Capture the cell that displays the provided text and extract its [x, y] central coordinate. 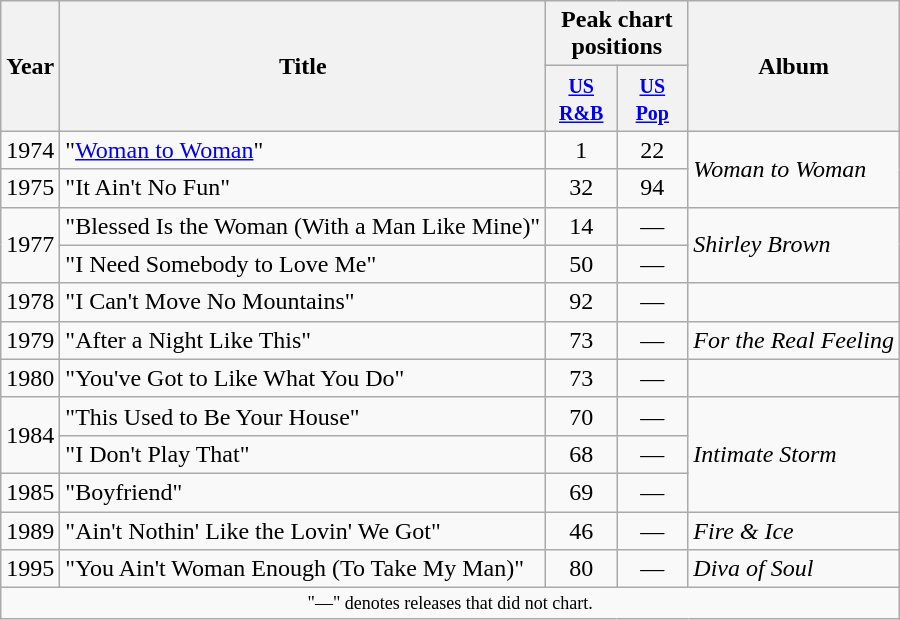
Title [303, 66]
22 [652, 150]
US Pop [652, 98]
Album [794, 66]
1989 [30, 531]
US R&B [582, 98]
46 [582, 531]
"I Can't Move No Mountains" [303, 302]
Fire & Ice [794, 531]
1985 [30, 492]
1977 [30, 245]
"You've Got to Like What You Do" [303, 378]
"Blessed Is the Woman (With a Man Like Mine)" [303, 226]
69 [582, 492]
68 [582, 454]
For the Real Feeling [794, 340]
1978 [30, 302]
Diva of Soul [794, 569]
"Woman to Woman" [303, 150]
1 [582, 150]
"It Ain't No Fun" [303, 188]
32 [582, 188]
94 [652, 188]
Intimate Storm [794, 454]
"I Need Somebody to Love Me" [303, 264]
1974 [30, 150]
1975 [30, 188]
"After a Night Like This" [303, 340]
"This Used to Be Your House" [303, 416]
50 [582, 264]
Shirley Brown [794, 245]
"You Ain't Woman Enough (To Take My Man)" [303, 569]
Year [30, 66]
Peak chart positions [617, 34]
80 [582, 569]
"Boyfriend" [303, 492]
1995 [30, 569]
14 [582, 226]
"I Don't Play That" [303, 454]
1980 [30, 378]
92 [582, 302]
"—" denotes releases that did not chart. [450, 604]
"Ain't Nothin' Like the Lovin' We Got" [303, 531]
Woman to Woman [794, 169]
1979 [30, 340]
1984 [30, 435]
70 [582, 416]
